Search for the cell housing the specified text and yield its (x, y) center coordinate. 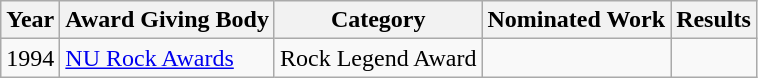
Category (378, 20)
Nominated Work (576, 20)
Year (30, 20)
NU Rock Awards (168, 58)
Results (714, 20)
Award Giving Body (168, 20)
Rock Legend Award (378, 58)
1994 (30, 58)
